Determine the [x, y] coordinate at the center of the cell enclosing the given text.  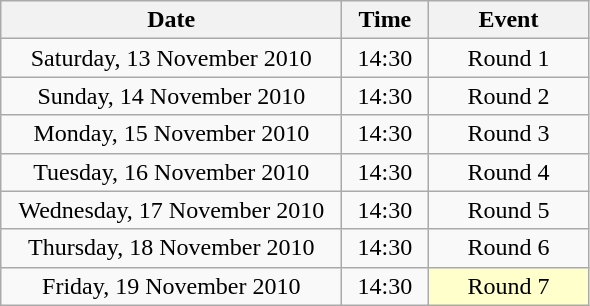
Round 7 [508, 286]
Time [385, 20]
Tuesday, 16 November 2010 [172, 172]
Date [172, 20]
Round 4 [508, 172]
Friday, 19 November 2010 [172, 286]
Round 6 [508, 248]
Saturday, 13 November 2010 [172, 58]
Round 2 [508, 96]
Round 1 [508, 58]
Thursday, 18 November 2010 [172, 248]
Wednesday, 17 November 2010 [172, 210]
Event [508, 20]
Sunday, 14 November 2010 [172, 96]
Round 3 [508, 134]
Monday, 15 November 2010 [172, 134]
Round 5 [508, 210]
